Determine the (X, Y) coordinate at the center of the cell enclosing the given text.  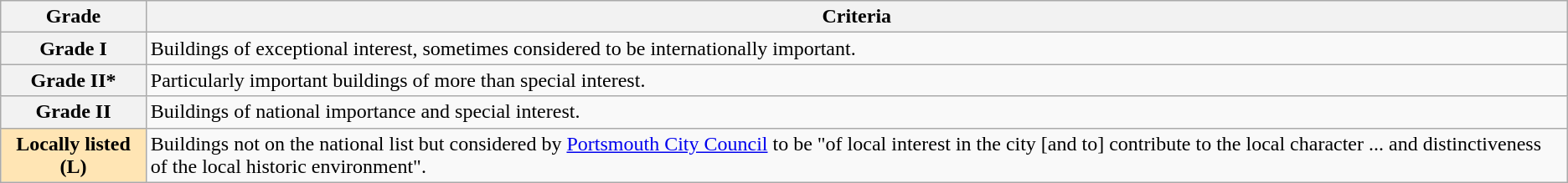
Buildings of national importance and special interest. (856, 112)
Locally listed (L) (74, 155)
Buildings of exceptional interest, sometimes considered to be internationally important. (856, 48)
Particularly important buildings of more than special interest. (856, 80)
Grade II* (74, 80)
Criteria (856, 17)
Grade II (74, 112)
Grade (74, 17)
Grade I (74, 48)
